Identify which cell holds the provided text, then report its [X, Y] central coordinate. 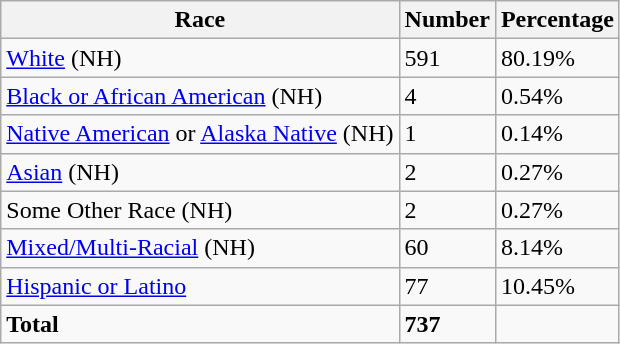
Mixed/Multi-Racial (NH) [200, 248]
Asian (NH) [200, 172]
Hispanic or Latino [200, 286]
77 [447, 286]
Number [447, 20]
10.45% [557, 286]
Total [200, 324]
Native American or Alaska Native (NH) [200, 134]
0.54% [557, 96]
Percentage [557, 20]
0.14% [557, 134]
White (NH) [200, 58]
8.14% [557, 248]
1 [447, 134]
737 [447, 324]
60 [447, 248]
591 [447, 58]
Some Other Race (NH) [200, 210]
80.19% [557, 58]
Race [200, 20]
4 [447, 96]
Black or African American (NH) [200, 96]
